For the text-containing cell, return its midpoint in (x, y) coordinate format. 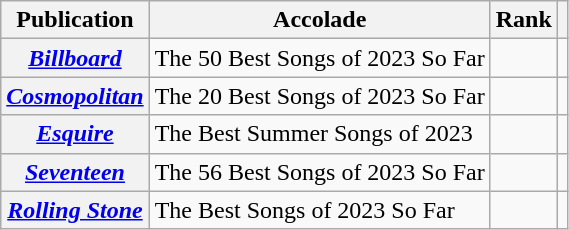
Rank (524, 20)
The 50 Best Songs of 2023 So Far (320, 58)
Seventeen (75, 172)
Esquire (75, 134)
Billboard (75, 58)
The Best Songs of 2023 So Far (320, 210)
The 20 Best Songs of 2023 So Far (320, 96)
Rolling Stone (75, 210)
The Best Summer Songs of 2023 (320, 134)
Publication (75, 20)
Accolade (320, 20)
The 56 Best Songs of 2023 So Far (320, 172)
Cosmopolitan (75, 96)
